Find where the given text appears and provide that cell's center as [x, y] coordinate. 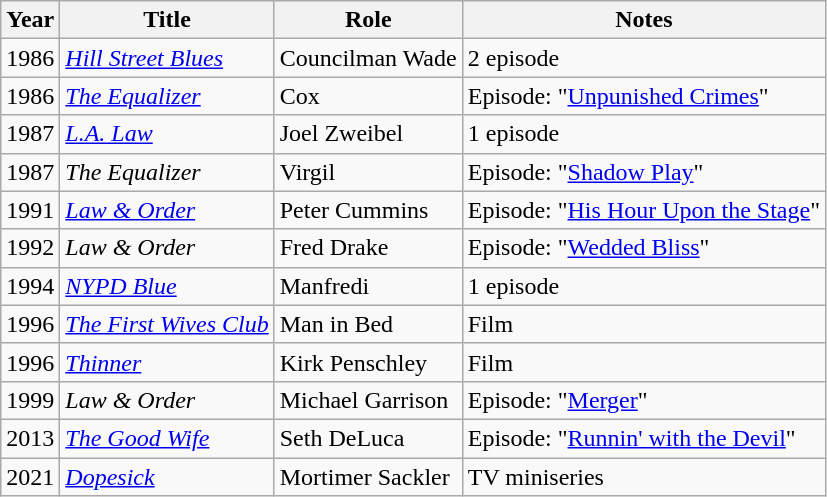
Councilman Wade [368, 58]
Kirk Penschley [368, 362]
1992 [30, 248]
Episode: "Runnin' with the Devil" [644, 438]
Year [30, 20]
1994 [30, 286]
Episode: "Shadow Play" [644, 172]
Notes [644, 20]
Thinner [167, 362]
Dopesick [167, 477]
2021 [30, 477]
TV miniseries [644, 477]
Mortimer Sackler [368, 477]
Episode: "Wedded Bliss" [644, 248]
Episode: "Unpunished Crimes" [644, 96]
Title [167, 20]
1999 [30, 400]
Peter Cummins [368, 210]
Virgil [368, 172]
1991 [30, 210]
Episode: "Merger" [644, 400]
Role [368, 20]
Cox [368, 96]
Seth DeLuca [368, 438]
Fred Drake [368, 248]
Man in Bed [368, 324]
2013 [30, 438]
L.A. Law [167, 134]
Joel Zweibel [368, 134]
Hill Street Blues [167, 58]
The First Wives Club [167, 324]
Michael Garrison [368, 400]
NYPD Blue [167, 286]
The Good Wife [167, 438]
2 episode [644, 58]
Manfredi [368, 286]
Episode: "His Hour Upon the Stage" [644, 210]
